Detect which cell encompasses the target text, then output its (X, Y) center coordinate. 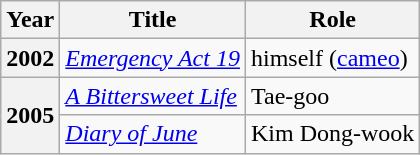
Title (153, 20)
Tae-goo (332, 96)
Kim Dong-wook (332, 134)
A Bittersweet Life (153, 96)
2002 (30, 58)
Role (332, 20)
himself (cameo) (332, 58)
Year (30, 20)
Emergency Act 19 (153, 58)
2005 (30, 115)
Diary of June (153, 134)
